Scan for the cell matching the given text and deliver its [x, y] coordinate at center. 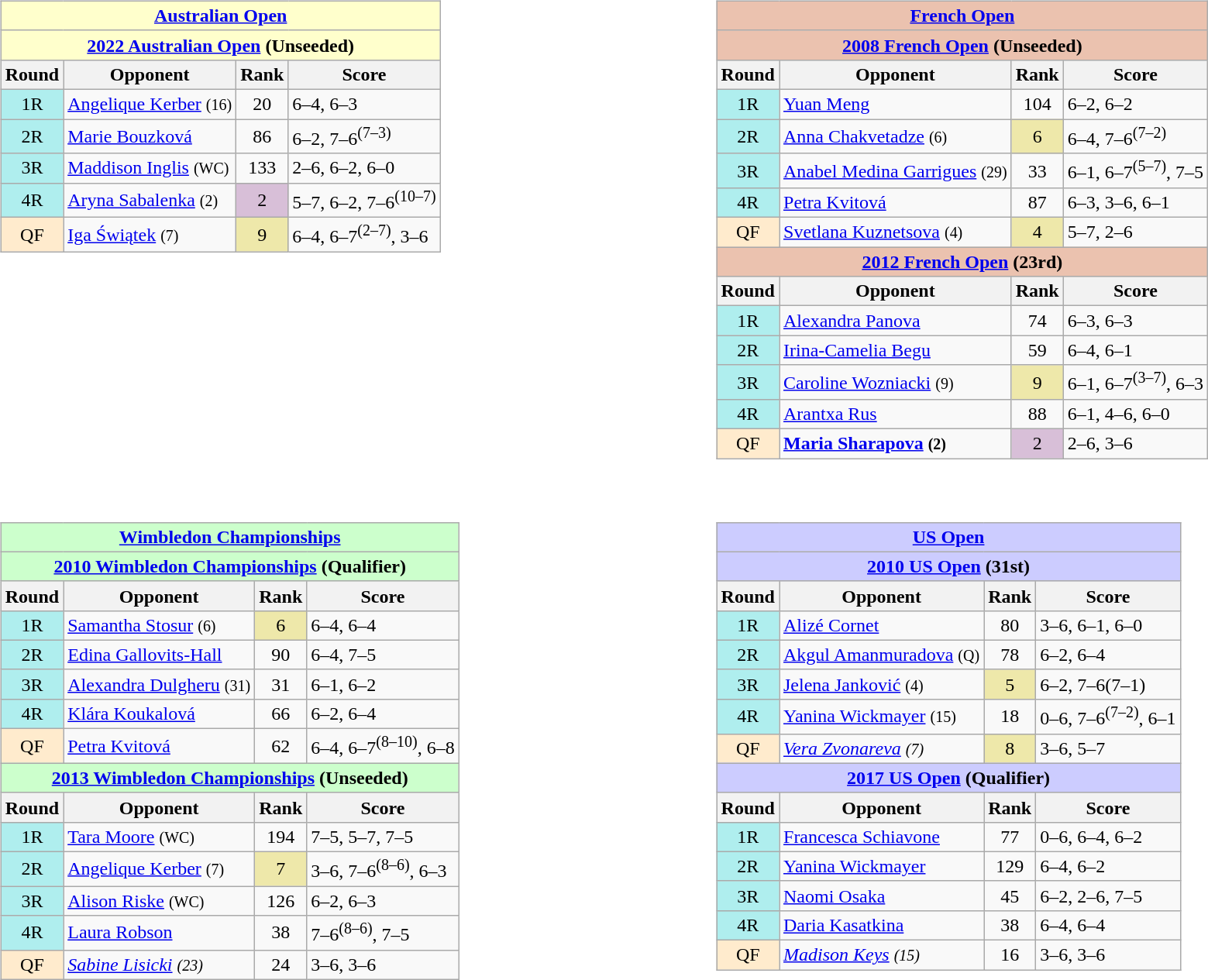
Marie Bouzková [150, 136]
86 [262, 136]
6–1, 4–6, 6–0 [1135, 414]
Yanina Wickmayer (15) [882, 717]
8 [1010, 748]
62 [280, 747]
Akgul Amanmuradova (Q) [882, 655]
133 [262, 168]
6–4, 7–6(7–2) [1135, 136]
90 [280, 655]
Arantxa Rus [896, 414]
5–7, 2–6 [1135, 232]
Anna Chakvetadze (6) [896, 136]
Samantha Stosur (6) [160, 625]
20 [262, 104]
2017 US Open (Qualifier) [948, 778]
6–2, 7–6(7–3) [364, 136]
French Open [962, 15]
129 [1010, 866]
Francesca Schiavone [882, 837]
33 [1037, 170]
6–1, 6–7(5–7), 7–5 [1135, 170]
126 [280, 901]
6–4, 7–5 [383, 655]
87 [1037, 203]
Anabel Medina Garrigues (29) [896, 170]
Iga Świątek (7) [150, 236]
2013 Wimbledon Championships (Unseeded) [229, 778]
2012 French Open (23rd) [962, 262]
Laura Robson [160, 933]
6–4, 6–7(2–7), 3–6 [364, 236]
Madison Keys (15) [882, 955]
6–1, 6–2 [383, 684]
Caroline Wozniacki (9) [896, 383]
66 [280, 714]
Alison Riske (WC) [160, 901]
6–2, 6–2 [1135, 104]
2–6, 3–6 [1135, 444]
45 [1010, 896]
2022 Australian Open (Unseeded) [220, 45]
7–5, 5–7, 7–5 [383, 837]
6–4, 6–1 [1135, 350]
2010 Wimbledon Championships (Qualifier) [229, 566]
Tara Moore (WC) [160, 837]
7–6(8–6), 7–5 [383, 933]
Vera Zvonareva (7) [882, 748]
0–6, 7–6(7–2), 6–1 [1108, 717]
6–4, 6–3 [364, 104]
6–2, 6–3 [383, 901]
6–4, 6–7(8–10), 6–8 [383, 747]
18 [1010, 717]
Maria Sharapova (2) [896, 444]
6–2, 2–6, 7–5 [1108, 896]
88 [1037, 414]
Naomi Osaka [882, 896]
7 [280, 869]
Yuan Meng [896, 104]
2–6, 6–2, 6–0 [364, 168]
Yanina Wickmayer [882, 866]
6–3, 3–6, 6–1 [1135, 203]
Wimbledon Championships [229, 537]
2010 US Open (31st) [948, 566]
Alizé Cornet [882, 625]
Alexandra Dulgheru (31) [160, 684]
77 [1010, 837]
16 [1010, 955]
Edina Gallovits-Hall [160, 655]
5 [1010, 684]
78 [1010, 655]
Klára Koukalová [160, 714]
6–1, 6–7(3–7), 6–3 [1135, 383]
104 [1037, 104]
3–6, 6–1, 6–0 [1108, 625]
6–3, 6–3 [1135, 321]
Alexandra Panova [896, 321]
5–7, 6–2, 7–6(10–7) [364, 200]
Australian Open [220, 15]
Sabine Lisicki (23) [160, 965]
Angelique Kerber (16) [150, 104]
194 [280, 837]
74 [1037, 321]
US Open [948, 537]
6–4, 6–2 [1108, 866]
2008 French Open (Unseeded) [962, 45]
31 [280, 684]
Jelena Janković (4) [882, 684]
59 [1037, 350]
6–2, 7–6(7–1) [1108, 684]
Daria Kasatkina [882, 925]
3–6, 5–7 [1108, 748]
0–6, 6–4, 6–2 [1108, 837]
Angelique Kerber (7) [160, 869]
80 [1010, 625]
Maddison Inglis (WC) [150, 168]
24 [280, 965]
Aryna Sabalenka (2) [150, 200]
3–6, 7–6(8–6), 6–3 [383, 869]
4 [1037, 232]
Svetlana Kuznetsova (4) [896, 232]
Irina-Camelia Begu [896, 350]
